Search for the cell housing the specified text and yield its [x, y] center coordinate. 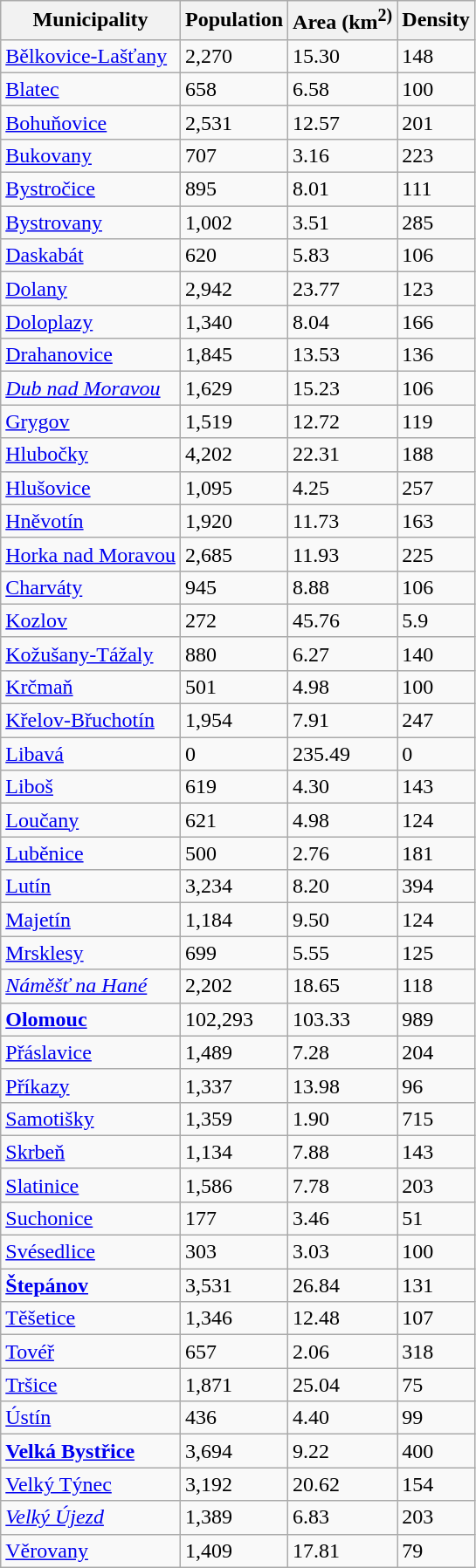
1,095 [234, 488]
6.83 [342, 1517]
Loučany [91, 820]
Dolany [91, 289]
285 [436, 223]
Bukovany [91, 155]
4,202 [234, 455]
177 [234, 1218]
45.76 [342, 620]
8.04 [342, 322]
Skrbeň [91, 1152]
4.30 [342, 787]
123 [436, 289]
Bohuňovice [91, 122]
Velký Týnec [91, 1484]
Samotišky [91, 1119]
1,002 [234, 223]
1,519 [234, 421]
22.31 [342, 455]
3.51 [342, 223]
Municipality [91, 21]
Mrsklesy [91, 953]
1,359 [234, 1119]
895 [234, 189]
Blatec [91, 89]
247 [436, 721]
Density [436, 21]
1,134 [234, 1152]
Přáslavice [91, 1052]
15.23 [342, 388]
1,489 [234, 1052]
11.93 [342, 554]
620 [234, 256]
Doloplazy [91, 322]
272 [234, 620]
18.65 [342, 986]
25.04 [342, 1385]
1,409 [234, 1551]
12.48 [342, 1318]
17.81 [342, 1551]
166 [436, 322]
Hlušovice [91, 488]
1,184 [234, 920]
707 [234, 155]
154 [436, 1484]
75 [436, 1385]
Velký Újezd [91, 1517]
Horka nad Moravou [91, 554]
619 [234, 787]
501 [234, 687]
436 [234, 1418]
201 [436, 122]
102,293 [234, 1019]
9.50 [342, 920]
Liboš [91, 787]
Kozlov [91, 620]
148 [436, 56]
1,629 [234, 388]
Svésedlice [91, 1252]
163 [436, 521]
Těšetice [91, 1318]
119 [436, 421]
Kožušany-Tážaly [91, 654]
1,871 [234, 1385]
Grygov [91, 421]
2,531 [234, 122]
Náměšť na Hané [91, 986]
Libavá [91, 754]
20.62 [342, 1484]
12.72 [342, 421]
3,694 [234, 1451]
13.98 [342, 1085]
400 [436, 1451]
204 [436, 1052]
96 [436, 1085]
Suchonice [91, 1218]
500 [234, 853]
Hněvotín [91, 521]
Charváty [91, 587]
6.58 [342, 89]
2,942 [234, 289]
8.01 [342, 189]
5.9 [436, 620]
2.06 [342, 1352]
3.46 [342, 1218]
8.88 [342, 587]
Dub nad Moravou [91, 388]
9.22 [342, 1451]
51 [436, 1218]
7.78 [342, 1185]
1,389 [234, 1517]
Hlubočky [91, 455]
621 [234, 820]
1,954 [234, 721]
2,202 [234, 986]
Population [234, 21]
Lutín [91, 887]
79 [436, 1551]
1,920 [234, 521]
Tršice [91, 1385]
3,234 [234, 887]
2,685 [234, 554]
4.25 [342, 488]
657 [234, 1352]
2.76 [342, 853]
188 [436, 455]
Štepánov [91, 1285]
3,192 [234, 1484]
13.53 [342, 355]
658 [234, 89]
Ústín [91, 1418]
Majetín [91, 920]
Věrovany [91, 1551]
8.20 [342, 887]
131 [436, 1285]
26.84 [342, 1285]
5.83 [342, 256]
257 [436, 488]
111 [436, 189]
7.28 [342, 1052]
181 [436, 853]
3.03 [342, 1252]
1,845 [234, 355]
Příkazy [91, 1085]
Křelov-Břuchotín [91, 721]
1,586 [234, 1185]
2,270 [234, 56]
Krčmaň [91, 687]
140 [436, 654]
23.77 [342, 289]
12.57 [342, 122]
Tovéř [91, 1352]
15.30 [342, 56]
699 [234, 953]
Velká Bystřice [91, 1451]
1,337 [234, 1085]
235.49 [342, 754]
1,340 [234, 322]
11.73 [342, 521]
7.88 [342, 1152]
6.27 [342, 654]
99 [436, 1418]
5.55 [342, 953]
4.40 [342, 1418]
989 [436, 1019]
1,346 [234, 1318]
3.16 [342, 155]
715 [436, 1119]
103.33 [342, 1019]
Olomouc [91, 1019]
107 [436, 1318]
Bystročice [91, 189]
945 [234, 587]
223 [436, 155]
Luběnice [91, 853]
1.90 [342, 1119]
3,531 [234, 1285]
Bystrovany [91, 223]
303 [234, 1252]
394 [436, 887]
118 [436, 986]
125 [436, 953]
7.91 [342, 721]
Bělkovice-Lašťany [91, 56]
880 [234, 654]
Daskabát [91, 256]
Drahanovice [91, 355]
318 [436, 1352]
Slatinice [91, 1185]
Area (km2) [342, 21]
136 [436, 355]
225 [436, 554]
